Scan for the cell matching the given text and deliver its [x, y] coordinate at center. 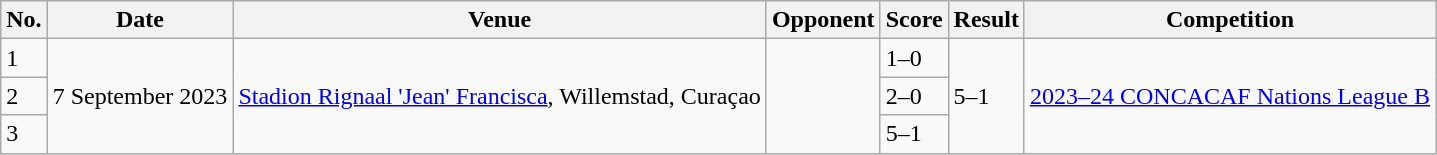
Score [914, 20]
3 [24, 134]
Result [986, 20]
2–0 [914, 96]
Date [140, 20]
1 [24, 58]
No. [24, 20]
Venue [500, 20]
1–0 [914, 58]
2023–24 CONCACAF Nations League B [1230, 96]
Opponent [823, 20]
Competition [1230, 20]
7 September 2023 [140, 96]
2 [24, 96]
Stadion Rignaal 'Jean' Francisca, Willemstad, Curaçao [500, 96]
